Locate the cell with the specified text and output its (x, y) center coordinate. 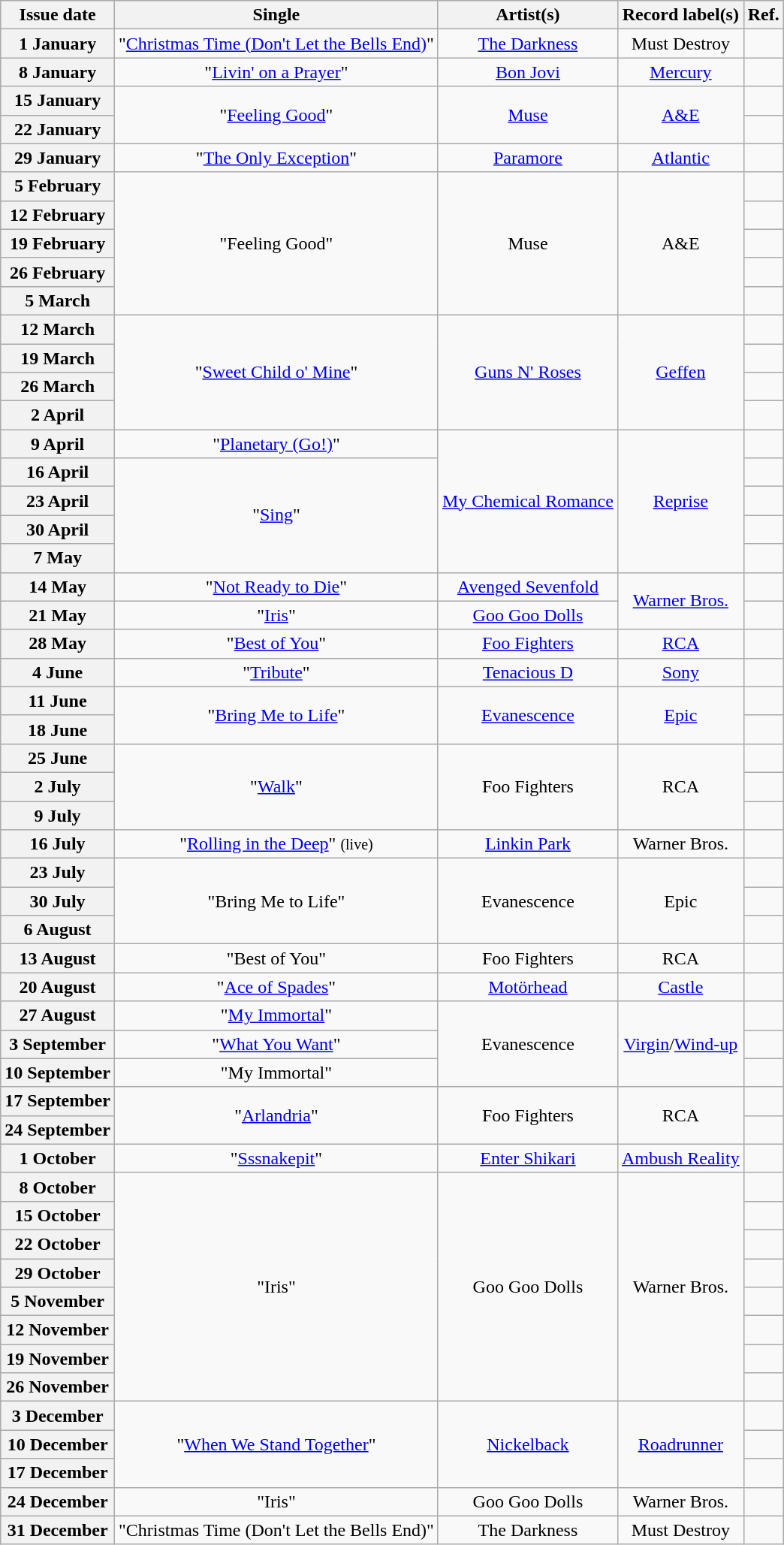
Issue date (58, 15)
Nickelback (527, 1444)
Mercury (680, 72)
22 January (58, 129)
"Sweet Child o' Mine" (276, 372)
12 February (58, 215)
15 January (58, 101)
"Livin' on a Prayer" (276, 72)
31 December (58, 1530)
5 March (58, 300)
2 July (58, 786)
"Sing" (276, 515)
"Ace of Spades" (276, 987)
"Planetary (Go!)" (276, 444)
10 September (58, 1073)
3 December (58, 1416)
12 March (58, 329)
Artist(s) (527, 15)
21 May (58, 615)
Ambush Reality (680, 1158)
15 October (58, 1215)
6 August (58, 930)
Roadrunner (680, 1444)
My Chemical Romance (527, 501)
29 January (58, 158)
27 August (58, 1015)
26 November (58, 1387)
"Sssnakepit" (276, 1158)
10 December (58, 1444)
5 February (58, 186)
23 April (58, 501)
17 September (58, 1101)
22 October (58, 1244)
19 February (58, 243)
Bon Jovi (527, 72)
Enter Shikari (527, 1158)
2 April (58, 415)
16 April (58, 472)
Sony (680, 672)
29 October (58, 1273)
1 October (58, 1158)
Avenged Sevenfold (527, 587)
"The Only Exception" (276, 158)
23 July (58, 873)
Castle (680, 987)
26 March (58, 387)
14 May (58, 587)
"Tribute" (276, 672)
"Rolling in the Deep" (live) (276, 844)
7 May (58, 558)
5 November (58, 1302)
Virgin/Wind-up (680, 1044)
9 April (58, 444)
Motörhead (527, 987)
20 August (58, 987)
Ref. (763, 15)
12 November (58, 1330)
"What You Want" (276, 1044)
Tenacious D (527, 672)
19 November (58, 1359)
28 May (58, 644)
"Walk" (276, 786)
25 June (58, 758)
Record label(s) (680, 15)
Paramore (527, 158)
"Not Ready to Die" (276, 587)
17 December (58, 1473)
4 June (58, 672)
24 September (58, 1130)
Single (276, 15)
30 July (58, 901)
Guns N' Roses (527, 372)
13 August (58, 958)
9 July (58, 815)
Atlantic (680, 158)
19 March (58, 358)
Linkin Park (527, 844)
1 January (58, 44)
"Arlandria" (276, 1115)
8 January (58, 72)
18 June (58, 729)
16 July (58, 844)
30 April (58, 530)
Reprise (680, 501)
Geffen (680, 372)
24 December (58, 1501)
11 June (58, 701)
26 February (58, 272)
8 October (58, 1187)
"When We Stand Together" (276, 1444)
3 September (58, 1044)
